Search for the cell housing the specified text and yield its (x, y) center coordinate. 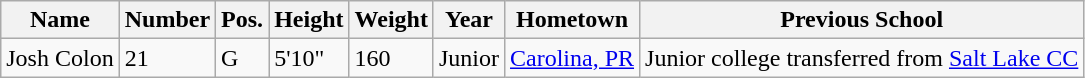
21 (167, 58)
Previous School (862, 20)
Name (60, 20)
Weight (391, 20)
Year (468, 20)
Josh Colon (60, 58)
Junior (468, 58)
Pos. (242, 20)
160 (391, 58)
Carolina, PR (572, 58)
5'10" (309, 58)
Height (309, 20)
Number (167, 20)
G (242, 58)
Junior college transferred from Salt Lake CC (862, 58)
Hometown (572, 20)
